Return the [X, Y] coordinate for the center point of the cell that contains the specified text.  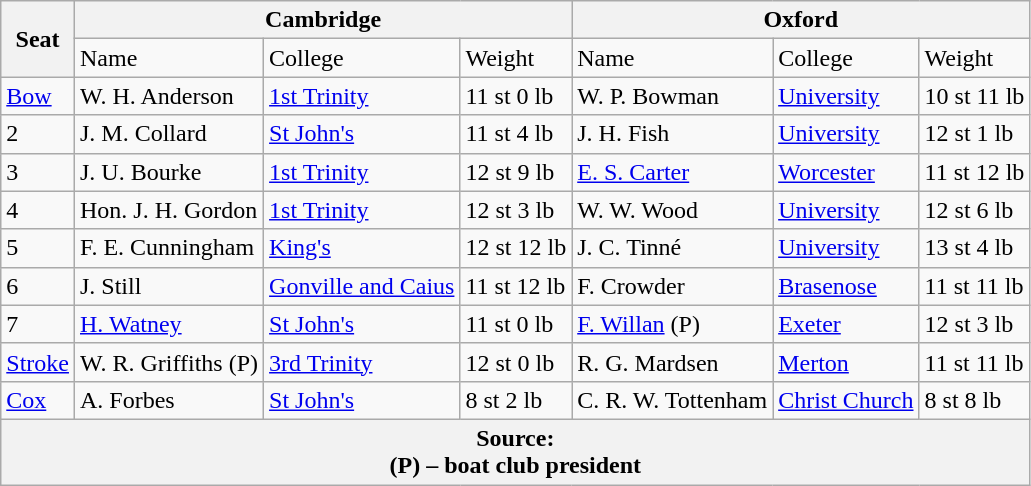
J. U. Bourke [168, 172]
Hon. J. H. Gordon [168, 210]
J. H. Fish [672, 134]
Seat [38, 39]
Stroke [38, 362]
J. M. Collard [168, 134]
W. R. Griffiths (P) [168, 362]
Source:(P) – boat club president [516, 452]
12 st 12 lb [516, 248]
Cambridge [322, 20]
J. Still [168, 286]
King's [362, 248]
7 [38, 324]
Merton [846, 362]
Oxford [801, 20]
J. C. Tinné [672, 248]
F. Crowder [672, 286]
3 [38, 172]
12 st 9 lb [516, 172]
2 [38, 134]
8 st 8 lb [974, 400]
Christ Church [846, 400]
10 st 11 lb [974, 96]
5 [38, 248]
Gonville and Caius [362, 286]
F. Willan (P) [672, 324]
E. S. Carter [672, 172]
4 [38, 210]
3rd Trinity [362, 362]
Cox [38, 400]
F. E. Cunningham [168, 248]
Brasenose [846, 286]
W. P. Bowman [672, 96]
12 st 0 lb [516, 362]
W. H. Anderson [168, 96]
R. G. Mardsen [672, 362]
Exeter [846, 324]
12 st 1 lb [974, 134]
A. Forbes [168, 400]
H. Watney [168, 324]
C. R. W. Tottenham [672, 400]
Bow [38, 96]
11 st 4 lb [516, 134]
8 st 2 lb [516, 400]
12 st 6 lb [974, 210]
6 [38, 286]
W. W. Wood [672, 210]
13 st 4 lb [974, 248]
Worcester [846, 172]
